Scan for the cell matching the given text and deliver its (x, y) coordinate at center. 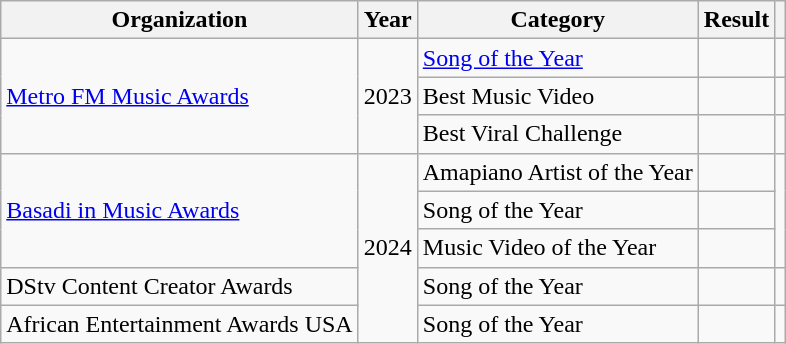
DStv Content Creator Awards (180, 286)
Category (558, 20)
2023 (388, 96)
Amapiano Artist of the Year (558, 172)
Best Music Video (558, 96)
Result (736, 20)
Best Viral Challenge (558, 134)
Basadi in Music Awards (180, 210)
Metro FM Music Awards (180, 96)
2024 (388, 248)
Organization (180, 20)
African Entertainment Awards USA (180, 324)
Year (388, 20)
Music Video of the Year (558, 248)
